Output the (X, Y) coordinate of the center of the cell containing the given text.  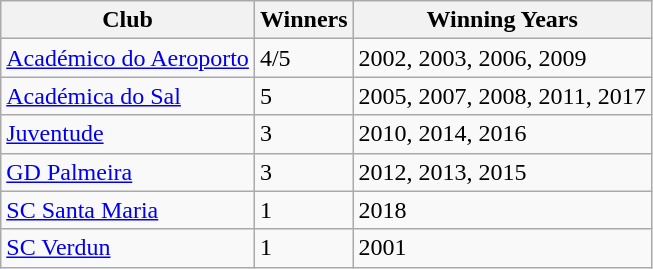
GD Palmeira (128, 172)
SC Verdun (128, 248)
2002, 2003, 2006, 2009 (502, 58)
2001 (502, 248)
2012, 2013, 2015 (502, 172)
SC Santa Maria (128, 210)
2010, 2014, 2016 (502, 134)
Académico do Aeroporto (128, 58)
Winning Years (502, 20)
Winners (304, 20)
2005, 2007, 2008, 2011, 2017 (502, 96)
5 (304, 96)
Académica do Sal (128, 96)
Club (128, 20)
2018 (502, 210)
Juventude (128, 134)
4/5 (304, 58)
